Return [x, y] of the center of cell containing provided text 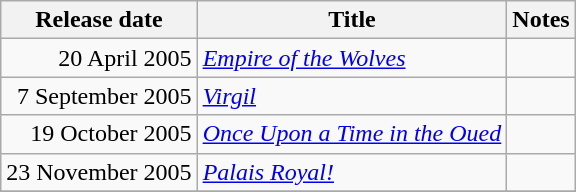
19 October 2005 [99, 134]
Release date [99, 20]
Title [352, 20]
Notes [541, 20]
7 September 2005 [99, 96]
23 November 2005 [99, 172]
Palais Royal! [352, 172]
Empire of the Wolves [352, 58]
20 April 2005 [99, 58]
Once Upon a Time in the Oued [352, 134]
Virgil [352, 96]
